Determine the [X, Y] coordinate at the center of the cell enclosing the given text.  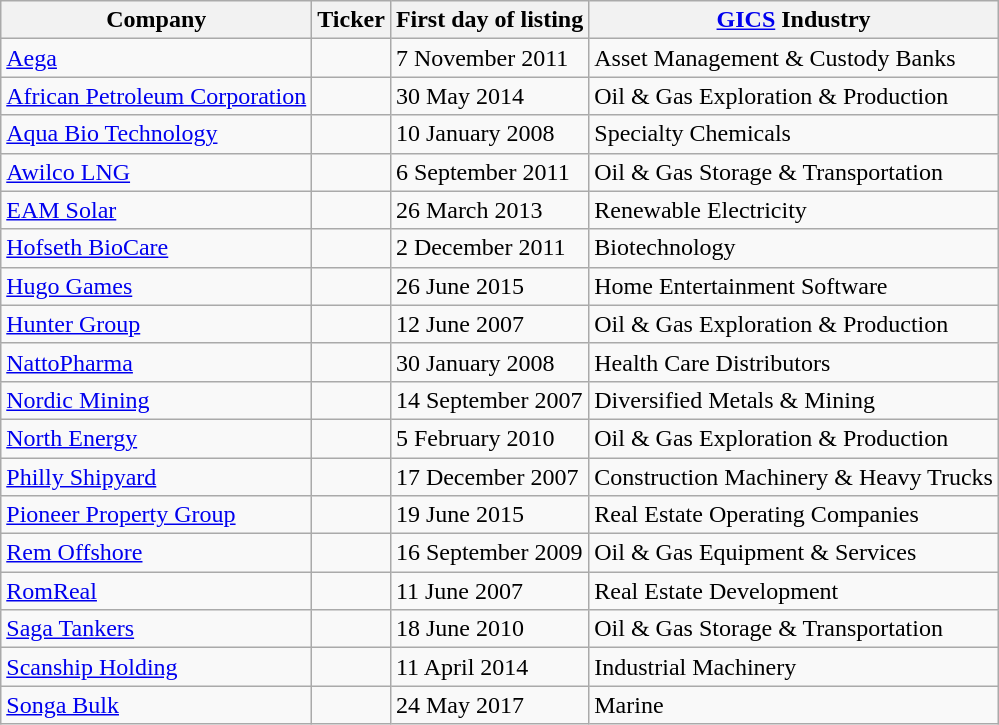
Renewable Electricity [794, 210]
EAM Solar [156, 210]
16 September 2009 [489, 553]
Aega [156, 58]
Construction Machinery & Heavy Trucks [794, 477]
14 September 2007 [489, 400]
Biotechnology [794, 248]
First day of listing [489, 20]
12 June 2007 [489, 324]
Marine [794, 705]
North Energy [156, 438]
African Petroleum Corporation [156, 96]
Awilco LNG [156, 172]
Company [156, 20]
30 May 2014 [489, 96]
Oil & Gas Equipment & Services [794, 553]
19 June 2015 [489, 515]
Pioneer Property Group [156, 515]
Asset Management & Custody Banks [794, 58]
Hofseth BioCare [156, 248]
Songa Bulk [156, 705]
26 June 2015 [489, 286]
6 September 2011 [489, 172]
30 January 2008 [489, 362]
Hugo Games [156, 286]
Ticker [352, 20]
Specialty Chemicals [794, 134]
Industrial Machinery [794, 667]
Philly Shipyard [156, 477]
Aqua Bio Technology [156, 134]
Scanship Holding [156, 667]
5 February 2010 [489, 438]
18 June 2010 [489, 629]
11 June 2007 [489, 591]
Saga Tankers [156, 629]
2 December 2011 [489, 248]
7 November 2011 [489, 58]
Real Estate Operating Companies [794, 515]
Real Estate Development [794, 591]
Home Entertainment Software [794, 286]
GICS Industry [794, 20]
Nordic Mining [156, 400]
Hunter Group [156, 324]
RomReal [156, 591]
10 January 2008 [489, 134]
Rem Offshore [156, 553]
17 December 2007 [489, 477]
NattoPharma [156, 362]
11 April 2014 [489, 667]
26 March 2013 [489, 210]
Health Care Distributors [794, 362]
24 May 2017 [489, 705]
Diversified Metals & Mining [794, 400]
